Search for the cell housing the specified text and yield its [X, Y] center coordinate. 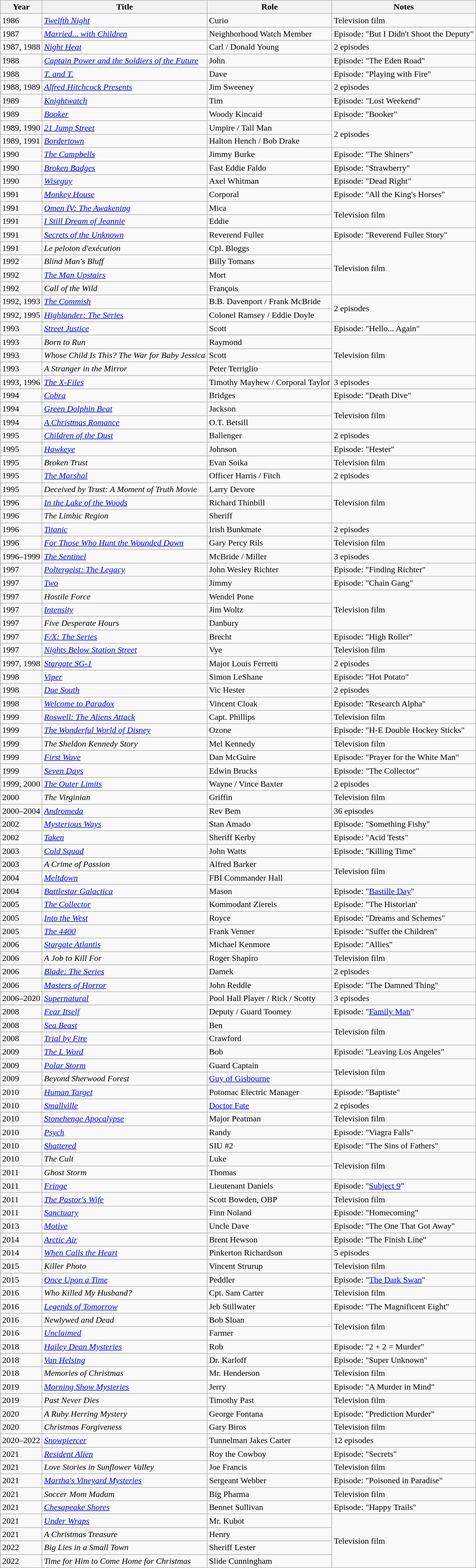
Timothy Mayhew / Corporal Taylor [269, 382]
Officer Harris / Fitch [269, 476]
1989, 1990 [21, 127]
Jimmy Burke [269, 154]
Episode: "Baptiste" [404, 1092]
1996–1999 [21, 556]
Episode: "Super Unknown" [404, 1360]
Blind Man's Bluff [125, 262]
John Watts [269, 851]
Year [21, 7]
Deceived by Trust: A Moment of Truth Movie [125, 489]
Bennet Sullivan [269, 1507]
1997, 1998 [21, 663]
Pinkerton Richardson [269, 1253]
2020–2022 [21, 1440]
A Crime of Passion [125, 864]
Damek [269, 971]
O.T. Betsill [269, 422]
Hailey Dean Mysteries [125, 1347]
Andromeda [125, 811]
Curio [269, 20]
The Campbells [125, 154]
Gary Biros [269, 1427]
Two [125, 583]
Episode: "But I Didn't Shoot the Deputy" [404, 34]
Stargate Atlantis [125, 945]
1987 [21, 34]
Episode: "The Sins of Fathers" [404, 1146]
The 4400 [125, 931]
Supernatural [125, 998]
2006–2020 [21, 998]
The Wonderful World of Disney [125, 730]
In the Lake of the Woods [125, 503]
Episode: "Research Alpha" [404, 704]
Once Upon a Time [125, 1280]
Poltergeist: The Legacy [125, 569]
McBride / Miller [269, 556]
Knightwatch [125, 101]
Jeb Stillwater [269, 1306]
Soccer Mom Madam [125, 1494]
Hostile Force [125, 597]
Shattered [125, 1146]
Broken Badges [125, 168]
Episode: "Booker" [404, 114]
1987, 1988 [21, 47]
Danbury [269, 623]
A Ruby Herring Mystery [125, 1413]
Episode: "A Murder in Mind" [404, 1387]
A Christmas Romance [125, 422]
I Still Dream of Jeannie [125, 221]
Episode: "The Eden Road" [404, 61]
1999, 2000 [21, 784]
Corporal [269, 195]
Episode: "Reverend Fuller Story" [404, 235]
Dave [269, 74]
Episode: "Lost Weekend" [404, 101]
Episode: "High Roller" [404, 637]
Dr. Karloff [269, 1360]
21 Jump Street [125, 127]
Captain Power and the Soldiers of the Future [125, 61]
Whose Child Is This? The War for Baby Jessica [125, 355]
SIU #2 [269, 1146]
Title [125, 7]
Kommodant Ziereis [269, 905]
Gary Percy Rils [269, 543]
Polar Storm [125, 1065]
Jim Woltz [269, 610]
FBI Commander Hall [269, 878]
The Commish [125, 302]
Episode: "Suffer the Children" [404, 931]
Rob [269, 1347]
Crawford [269, 1039]
Time for Him to Come Home for Christmas [125, 1561]
Tim [269, 101]
Newlywed and Dead [125, 1320]
Mel Kennedy [269, 744]
Mica [269, 208]
Welcome to Paradox [125, 704]
A Stranger in the Mirror [125, 369]
Alfred Barker [269, 864]
Episode: "Subject 9" [404, 1186]
Roger Shapiro [269, 958]
Major Peatman [269, 1119]
Fear Itself [125, 1012]
Richard Thinbill [269, 503]
5 episodes [404, 1253]
Potomac Electric Manager [269, 1092]
Brecht [269, 637]
Past Never Dies [125, 1400]
Hawkeye [125, 449]
François [269, 288]
Episode: "Bastille Day" [404, 891]
1988, 1989 [21, 87]
Under Wraps [125, 1521]
Omen IV: The Awakening [125, 208]
Scott Bowden, OBP [269, 1199]
Role [269, 7]
Big Lies in a Small Town [125, 1548]
Farmer [269, 1333]
Vic Hester [269, 690]
The Sheldon Kennedy Story [125, 744]
Beyond Sherwood Forest [125, 1079]
Stan Amado [269, 824]
Wendel Pone [269, 597]
Cpt. Sam Carter [269, 1293]
Viper [125, 677]
Blade: The Series [125, 971]
Woody Kincaid [269, 114]
Episode: "Happy Trails" [404, 1507]
Neighborhood Watch Member [269, 34]
Bob [269, 1052]
Sergeant Webber [269, 1481]
When Calls the Heart [125, 1253]
Episode: "2 + 2 = Murder" [404, 1347]
Finn Noland [269, 1213]
Episode: "The One That Got Away" [404, 1226]
Bob Sloan [269, 1320]
Uncle Dave [269, 1226]
Reverend Fuller [269, 235]
12 episodes [404, 1440]
Broken Trust [125, 462]
Vincent Cloak [269, 704]
Luke [269, 1159]
Booker [125, 114]
The Limbic Region [125, 516]
Brent Hewson [269, 1239]
Ozone [269, 730]
Evan Soika [269, 462]
Simon LeShane [269, 677]
Roy the Cowboy [269, 1454]
Dan McGuire [269, 757]
Episode: "Strawberry" [404, 168]
John Reddle [269, 985]
1986 [21, 20]
Randy [269, 1132]
36 episodes [404, 811]
Highlander: The Series [125, 315]
Mr. Henderson [269, 1373]
The X-Files [125, 382]
Episode: "Chain Gang" [404, 583]
Episode: "Allies" [404, 945]
Jackson [269, 409]
Irish Bunkmate [269, 529]
Episode: "Hester" [404, 449]
Episode: "Family Man" [404, 1012]
Sanctuary [125, 1213]
Episode: "The Damned Thing" [404, 985]
Episode: "H-E Double Hockey Sticks" [404, 730]
Morning Show Mysteries [125, 1387]
Episode: "All the King's Horses" [404, 195]
Umpire / Tall Man [269, 127]
Frank Venner [269, 931]
Snowpiercer [125, 1440]
T. and T. [125, 74]
George Fontana [269, 1413]
Jerry [269, 1387]
Billy Tomans [269, 262]
Battlestar Galactica [125, 891]
Love Stories in Sunflower Valley [125, 1467]
Doctor Fate [269, 1106]
Twelfth Night [125, 20]
Masters of Horror [125, 985]
Wayne / Vince Baxter [269, 784]
1992, 1993 [21, 302]
A Christmas Treasure [125, 1534]
Stargate SG-1 [125, 663]
Episode: "The Shiners" [404, 154]
Vye [269, 650]
B.B. Davenport / Frank McBride [269, 302]
Mason [269, 891]
Episode: "The Historian' [404, 905]
Episode: "Death Dive" [404, 396]
Arctic Air [125, 1239]
John Wesley Richter [269, 569]
Guard Captain [269, 1065]
2013 [21, 1226]
Mort [269, 275]
The Cult [125, 1159]
Ben [269, 1025]
Johnson [269, 449]
Episode: "Playing with Fire" [404, 74]
Episode: "Leaving Los Angeles" [404, 1052]
Notes [404, 7]
Bordertown [125, 141]
Van Helsing [125, 1360]
Joe Francis [269, 1467]
Taken [125, 838]
Cobra [125, 396]
Killer Photo [125, 1266]
Episode: "Acid Tests" [404, 838]
Martha's Vineyard Mysteries [125, 1481]
Ballenger [269, 436]
Thomas [269, 1172]
Due South [125, 690]
2000 [21, 797]
Episode: "Viagra Falls" [404, 1132]
Who Killed My Husband? [125, 1293]
Episode: "Hot Potato" [404, 677]
Fringe [125, 1186]
Smallville [125, 1106]
Griffin [269, 797]
Peter Terriglio [269, 369]
Vincent Strurup [269, 1266]
Episode: "The Finish Line" [404, 1239]
A Job to Kill For [125, 958]
Alfred Hitchcock Presents [125, 87]
Episode: "Secrets" [404, 1454]
Green Dolphin Beat [125, 409]
Slide Cunningham [269, 1561]
The Sentinel [125, 556]
Rev Bem [269, 811]
Episode: "The Dark Swan" [404, 1280]
Into the West [125, 918]
1989, 1991 [21, 141]
Human Target [125, 1092]
Henry [269, 1534]
Halton Hench / Bob Drake [269, 141]
The Man Upstairs [125, 275]
Ghost Storm [125, 1172]
1992, 1995 [21, 315]
Episode: "Prediction Murder" [404, 1413]
Sheriff Kerby [269, 838]
Major Louis Ferretti [269, 663]
Episode: "Something Fishy" [404, 824]
1993, 1996 [21, 382]
Mr. Kubot [269, 1521]
Meltdown [125, 878]
Royce [269, 918]
Psych [125, 1132]
Peddler [269, 1280]
Bridges [269, 396]
Mysterious Ways [125, 824]
Timothy Past [269, 1400]
The Pastor's Wife [125, 1199]
Motive [125, 1226]
Titanic [125, 529]
Axel Whitman [269, 181]
Raymond [269, 342]
Born to Run [125, 342]
Street Justice [125, 328]
Call of the Wild [125, 288]
The Marshal [125, 476]
Christmas Forgiveness [125, 1427]
Jim Sweeney [269, 87]
Tunnelman Jakes Carter [269, 1440]
Colonel Ramsey / Eddie Doyle [269, 315]
Nights Below Station Street [125, 650]
Episode: "Poisoned in Paradise" [404, 1481]
Sea Beast [125, 1025]
Episode: "Dreams and Schemes" [404, 918]
The Collector [125, 905]
The Outer Limits [125, 784]
Memories of Christmas [125, 1373]
Trial by Fire [125, 1039]
Roswell: The Aliens Attack [125, 717]
Big Pharma [269, 1494]
Episode: "Dead Right" [404, 181]
First Wave [125, 757]
Pool Hall Player / Rick / Scotty [269, 998]
Unclaimed [125, 1333]
Resident Alien [125, 1454]
Sheriff Lester [269, 1548]
Lieutenant Daniels [269, 1186]
Edwin Brucks [269, 770]
Cold Squad [125, 851]
Stonehenge Apocalypse [125, 1119]
Eddie [269, 221]
Seven Days [125, 770]
Fast Eddie Faldo [269, 168]
Guy of Gisbourne [269, 1079]
Episode: "The Collector" [404, 770]
Larry Devore [269, 489]
Sheriff [269, 516]
Children of the Dust [125, 436]
Monkey House [125, 195]
Legends of Tomorrow [125, 1306]
For Those Who Hunt the Wounded Down [125, 543]
Wiseguy [125, 181]
Carl / Donald Young [269, 47]
Episode: "Prayer for the White Man" [404, 757]
Episode: "The Magnificent Eight" [404, 1306]
Chesapeake Shores [125, 1507]
Episode: "Finding Richter" [404, 569]
Le peloton d'exécution [125, 248]
Episode: "Killing Time" [404, 851]
Intensity [125, 610]
Michael Kenmore [269, 945]
Married... with Children [125, 34]
Night Heat [125, 47]
The Virginian [125, 797]
Episode: "Homecoming" [404, 1213]
Capt. Phillips [269, 717]
Secrets of the Unknown [125, 235]
The L Word [125, 1052]
2000–2004 [21, 811]
John [269, 61]
Jimmy [269, 583]
Deputy / Guard Toomey [269, 1012]
Five Desperate Hours [125, 623]
Cpl. Bloggs [269, 248]
F/X: The Series [125, 637]
Episode: "Hello... Again" [404, 328]
